Return (X, Y) of the center of cell containing provided text 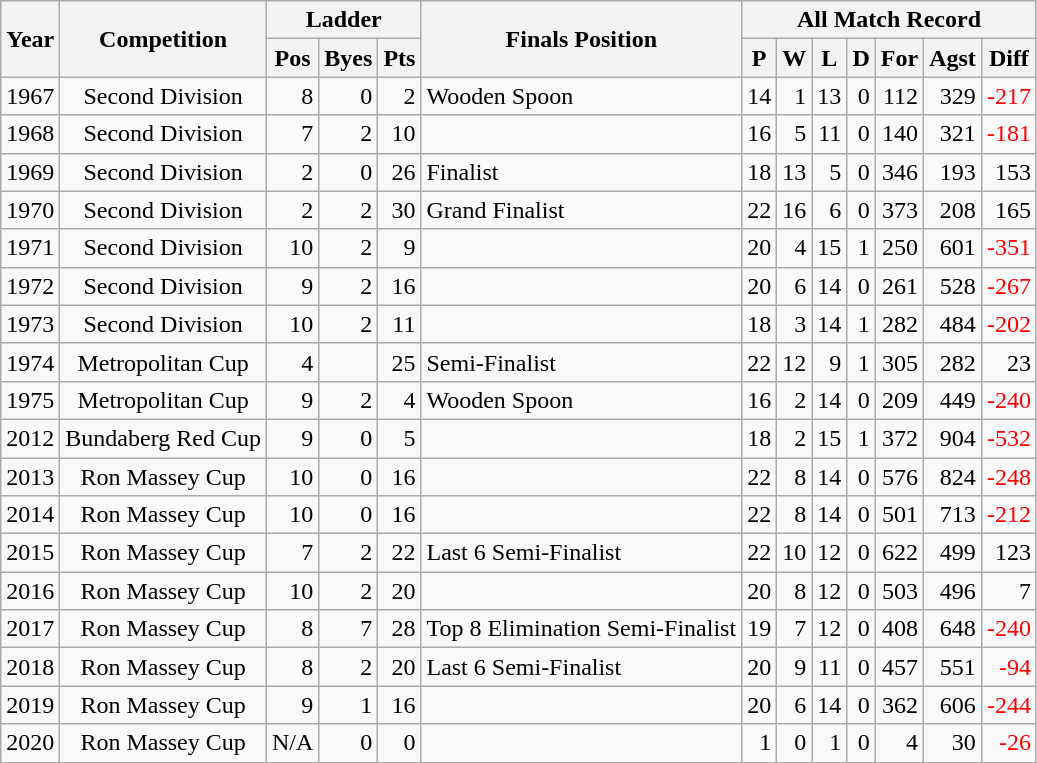
123 (1008, 553)
372 (899, 438)
1972 (30, 286)
3 (794, 324)
2012 (30, 438)
606 (953, 705)
904 (953, 438)
-202 (1008, 324)
-267 (1008, 286)
-26 (1008, 743)
2014 (30, 515)
1969 (30, 172)
Agst (953, 58)
P (760, 58)
All Match Record (890, 20)
1973 (30, 324)
-94 (1008, 667)
2016 (30, 591)
1975 (30, 400)
Diff (1008, 58)
193 (953, 172)
-532 (1008, 438)
208 (953, 210)
1974 (30, 362)
503 (899, 591)
321 (953, 134)
D (861, 58)
373 (899, 210)
28 (400, 629)
-248 (1008, 477)
N/A (292, 743)
Year (30, 39)
499 (953, 553)
Pos (292, 58)
-244 (1008, 705)
112 (899, 96)
L (830, 58)
140 (899, 134)
528 (953, 286)
Grand Finalist (582, 210)
26 (400, 172)
250 (899, 248)
Byes (348, 58)
346 (899, 172)
153 (1008, 172)
Semi-Finalist (582, 362)
501 (899, 515)
408 (899, 629)
-351 (1008, 248)
496 (953, 591)
1970 (30, 210)
329 (953, 96)
2013 (30, 477)
601 (953, 248)
25 (400, 362)
2020 (30, 743)
1967 (30, 96)
For (899, 58)
Finalist (582, 172)
Pts (400, 58)
-181 (1008, 134)
449 (953, 400)
2017 (30, 629)
23 (1008, 362)
457 (899, 667)
2019 (30, 705)
648 (953, 629)
W (794, 58)
484 (953, 324)
1968 (30, 134)
362 (899, 705)
165 (1008, 210)
Finals Position (582, 39)
551 (953, 667)
Competition (164, 39)
2018 (30, 667)
576 (899, 477)
622 (899, 553)
713 (953, 515)
1971 (30, 248)
-217 (1008, 96)
Bundaberg Red Cup (164, 438)
19 (760, 629)
305 (899, 362)
Ladder (344, 20)
261 (899, 286)
209 (899, 400)
Top 8 Elimination Semi-Finalist (582, 629)
-212 (1008, 515)
824 (953, 477)
2015 (30, 553)
